Scan for the cell matching the given text and deliver its [x, y] coordinate at center. 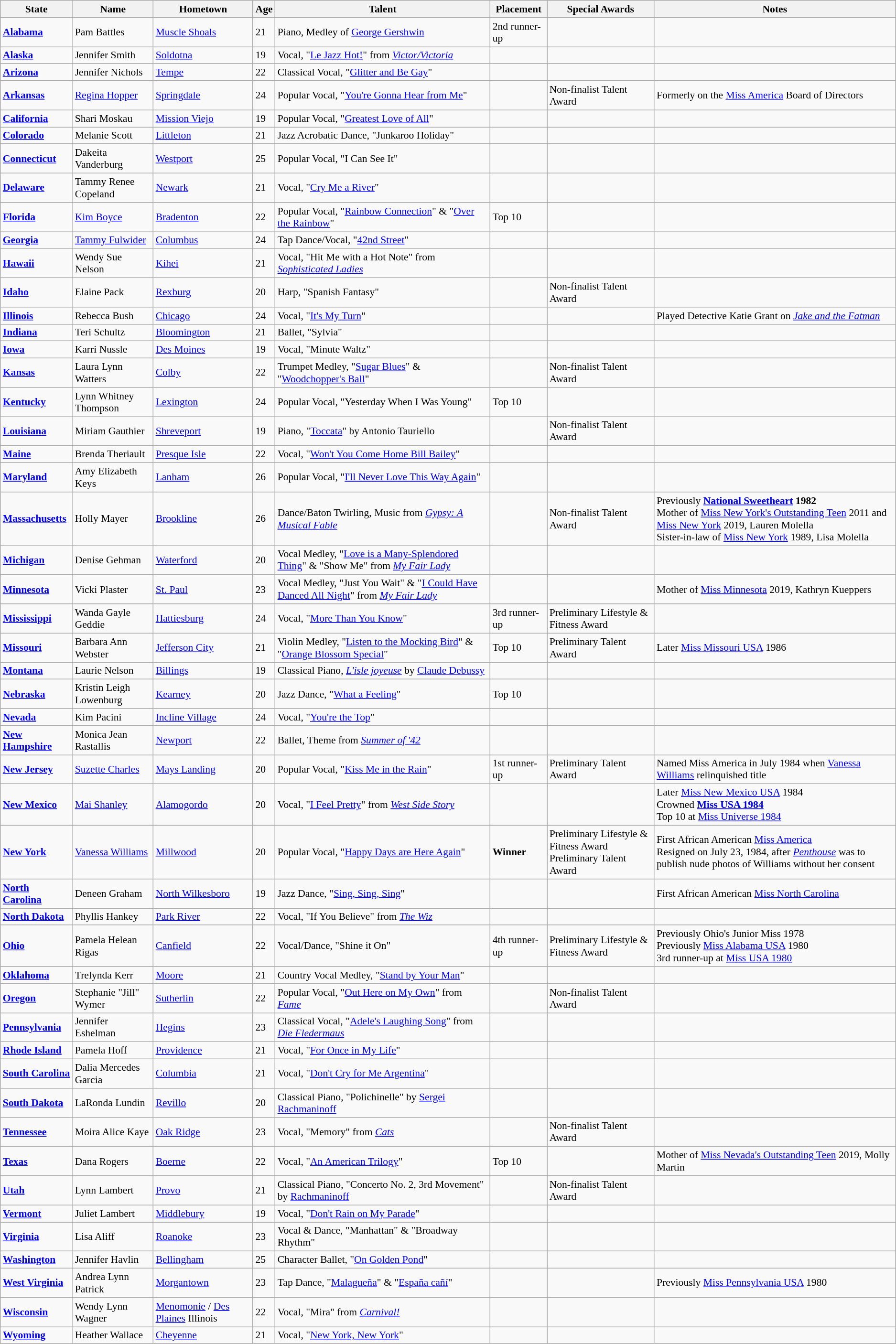
Monica Jean Rastallis [113, 741]
Billings [204, 671]
Park River [204, 917]
Karri Nussle [113, 350]
Hawaii [36, 264]
Previously Ohio's Junior Miss 1978Previously Miss Alabama USA 19803rd runner-up at Miss USA 1980 [775, 946]
4th runner-up [519, 946]
Character Ballet, "On Golden Pond" [383, 1260]
Newport [204, 741]
Tammy Renee Copeland [113, 188]
Vocal, "You're the Top" [383, 717]
Georgia [36, 240]
Tempe [204, 73]
Vocal, "Mira" from Carnival! [383, 1312]
Barbara Ann Webster [113, 648]
Lexington [204, 402]
LaRonda Lundin [113, 1103]
Tammy Fulwider [113, 240]
Montana [36, 671]
Jazz Dance, "What a Feeling" [383, 694]
Popular Vocal, "Happy Days are Here Again" [383, 852]
Brookline [204, 519]
Age [264, 9]
Vocal & Dance, "Manhattan" & "Broadway Rhythm" [383, 1236]
Holly Mayer [113, 519]
Piano, Medley of George Gershwin [383, 32]
Soldotna [204, 55]
Morgantown [204, 1283]
Tennessee [36, 1132]
Heather Wallace [113, 1335]
Oklahoma [36, 975]
Oak Ridge [204, 1132]
North Carolina [36, 893]
Kim Pacini [113, 717]
1st runner-up [519, 769]
Classical Vocal, "Adele's Laughing Song" from Die Fledermaus [383, 1027]
Vocal, "Don't Cry for Me Argentina" [383, 1074]
Lisa Aliff [113, 1236]
Winner [519, 852]
Dakeita Vanderburg [113, 159]
Vocal, "I Feel Pretty" from West Side Story [383, 805]
Dana Rogers [113, 1161]
New Jersey [36, 769]
Vocal, "New York, New York" [383, 1335]
Springdale [204, 96]
Popular Vocal, "You're Gonna Hear from Me" [383, 96]
Name [113, 9]
Jazz Acrobatic Dance, "Junkaroo Holiday" [383, 136]
California [36, 118]
Roanoke [204, 1236]
Rhode Island [36, 1051]
Talent [383, 9]
Preliminary Lifestyle & Fitness AwardPreliminary Talent Award [601, 852]
Pam Battles [113, 32]
Amy Elizabeth Keys [113, 478]
Popular Vocal, "Out Here on My Own" from Fame [383, 999]
Pamela Helean Rigas [113, 946]
Deneen Graham [113, 893]
St. Paul [204, 590]
Michigan [36, 560]
Shari Moskau [113, 118]
Lynn Whitney Thompson [113, 402]
Sutherlin [204, 999]
Phyllis Hankey [113, 917]
Teri Schultz [113, 333]
Mother of Miss Nevada's Outstanding Teen 2019, Molly Martin [775, 1161]
Laura Lynn Watters [113, 373]
Ohio [36, 946]
Vocal, "Don't Rain on My Parade" [383, 1214]
Indiana [36, 333]
Jennifer Nichols [113, 73]
Formerly on the Miss America Board of Directors [775, 96]
Piano, "Toccata" by Antonio Tauriello [383, 431]
Later Miss New Mexico USA 1984Crowned Miss USA 1984Top 10 at Miss Universe 1984 [775, 805]
Vocal, "It's My Turn" [383, 316]
Moira Alice Kaye [113, 1132]
Classical Piano, L'isle joyeuse by Claude Debussy [383, 671]
Classical Piano, "Concerto No. 2, 3rd Movement" by Rachmaninoff [383, 1191]
Mother of Miss Minnesota 2019, Kathryn Kueppers [775, 590]
Mays Landing [204, 769]
Boerne [204, 1161]
Alabama [36, 32]
Kentucky [36, 402]
Notes [775, 9]
Middlebury [204, 1214]
Laurie Nelson [113, 671]
South Carolina [36, 1074]
Tap Dance, "Malagueña" & "España cañí" [383, 1283]
Bradenton [204, 217]
Arkansas [36, 96]
Dalia Mercedes Garcia [113, 1074]
Kihei [204, 264]
Delaware [36, 188]
Washington [36, 1260]
Vocal, "Cry Me a River" [383, 188]
Hometown [204, 9]
Millwood [204, 852]
Arizona [36, 73]
Vocal, "More Than You Know" [383, 618]
Alamogordo [204, 805]
Florida [36, 217]
Iowa [36, 350]
First African American Miss North Carolina [775, 893]
Presque Isle [204, 454]
Mission Viejo [204, 118]
Maine [36, 454]
Elaine Pack [113, 292]
Popular Vocal, "I'll Never Love This Way Again" [383, 478]
Popular Vocal, "Greatest Love of All" [383, 118]
Oregon [36, 999]
New York [36, 852]
Alaska [36, 55]
North Dakota [36, 917]
South Dakota [36, 1103]
Canfield [204, 946]
Colby [204, 373]
Utah [36, 1191]
Missouri [36, 648]
Special Awards [601, 9]
Ballet, Theme from Summer of '42 [383, 741]
State [36, 9]
Mai Shanley [113, 805]
Provo [204, 1191]
Louisiana [36, 431]
Wendy Sue Nelson [113, 264]
Columbia [204, 1074]
Tap Dance/Vocal, "42nd Street" [383, 240]
Juliet Lambert [113, 1214]
Kristin Leigh Lowenburg [113, 694]
Vocal/Dance, "Shine it On" [383, 946]
Dance/Baton Twirling, Music from Gypsy: A Musical Fable [383, 519]
Vicki Plaster [113, 590]
Previously Miss Pennsylvania USA 1980 [775, 1283]
Muscle Shoals [204, 32]
Texas [36, 1161]
Vocal, "Le Jazz Hot!" from Victor/Victoria [383, 55]
Kearney [204, 694]
Wyoming [36, 1335]
Jennifer Smith [113, 55]
Played Detective Katie Grant on Jake and the Fatman [775, 316]
Vocal Medley, "Just You Wait" & "I Could Have Danced All Night" from My Fair Lady [383, 590]
Shreveport [204, 431]
Later Miss Missouri USA 1986 [775, 648]
Regina Hopper [113, 96]
Connecticut [36, 159]
New Hampshire [36, 741]
Popular Vocal, "Rainbow Connection" & "Over the Rainbow" [383, 217]
Des Moines [204, 350]
Country Vocal Medley, "Stand by Your Man" [383, 975]
Jefferson City [204, 648]
Trumpet Medley, "Sugar Blues" & "Woodchopper's Ball" [383, 373]
Providence [204, 1051]
Popular Vocal, "I Can See It" [383, 159]
Vocal, "Hit Me with a Hot Note" from Sophisticated Ladies [383, 264]
Melanie Scott [113, 136]
Lynn Lambert [113, 1191]
Lanham [204, 478]
Pamela Hoff [113, 1051]
Bellingham [204, 1260]
Placement [519, 9]
New Mexico [36, 805]
Columbus [204, 240]
Menomonie / Des Plaines Illinois [204, 1312]
2nd runner-up [519, 32]
Stephanie "Jill" Wymer [113, 999]
Denise Gehman [113, 560]
Vocal, "For Once in My Life" [383, 1051]
Minnesota [36, 590]
Waterford [204, 560]
Nevada [36, 717]
Hattiesburg [204, 618]
Idaho [36, 292]
Vocal, "Minute Waltz" [383, 350]
Jennifer Eshelman [113, 1027]
Vocal, "Memory" from Cats [383, 1132]
Violin Medley, "Listen to the Mocking Bird" & "Orange Blossom Special" [383, 648]
Miriam Gauthier [113, 431]
Rexburg [204, 292]
Wisconsin [36, 1312]
Colorado [36, 136]
3rd runner-up [519, 618]
Massachusetts [36, 519]
Illinois [36, 316]
Jennifer Havlin [113, 1260]
Kim Boyce [113, 217]
Vocal, "If You Believe" from The Wiz [383, 917]
North Wilkesboro [204, 893]
Jazz Dance, "Sing, Sing, Sing" [383, 893]
Vocal, "Won't You Come Home Bill Bailey" [383, 454]
Incline Village [204, 717]
Popular Vocal, "Kiss Me in the Rain" [383, 769]
Suzette Charles [113, 769]
Vanessa Williams [113, 852]
Brenda Theriault [113, 454]
Mississippi [36, 618]
Revillo [204, 1103]
Vocal Medley, "Love is a Many-Splendored Thing" & "Show Me" from My Fair Lady [383, 560]
Kansas [36, 373]
Wanda Gayle Geddie [113, 618]
Vocal, "An American Trilogy" [383, 1161]
Littleton [204, 136]
Vermont [36, 1214]
Westport [204, 159]
Popular Vocal, "Yesterday When I Was Young" [383, 402]
Harp, "Spanish Fantasy" [383, 292]
West Virginia [36, 1283]
First African American Miss AmericaResigned on July 23, 1984, after Penthouse was to publish nude photos of Williams without her consent [775, 852]
Newark [204, 188]
Cheyenne [204, 1335]
Ballet, "Sylvia" [383, 333]
Classical Piano, "Polichinelle" by Sergei Rachmaninoff [383, 1103]
Trelynda Kerr [113, 975]
Maryland [36, 478]
Rebecca Bush [113, 316]
Moore [204, 975]
Named Miss America in July 1984 when Vanessa Williams relinquished title [775, 769]
Wendy Lynn Wagner [113, 1312]
Pennsylvania [36, 1027]
Chicago [204, 316]
Nebraska [36, 694]
Bloomington [204, 333]
Hegins [204, 1027]
Virginia [36, 1236]
Classical Vocal, "Glitter and Be Gay" [383, 73]
Andrea Lynn Patrick [113, 1283]
